Capture the cell that displays the provided text and extract its [X, Y] central coordinate. 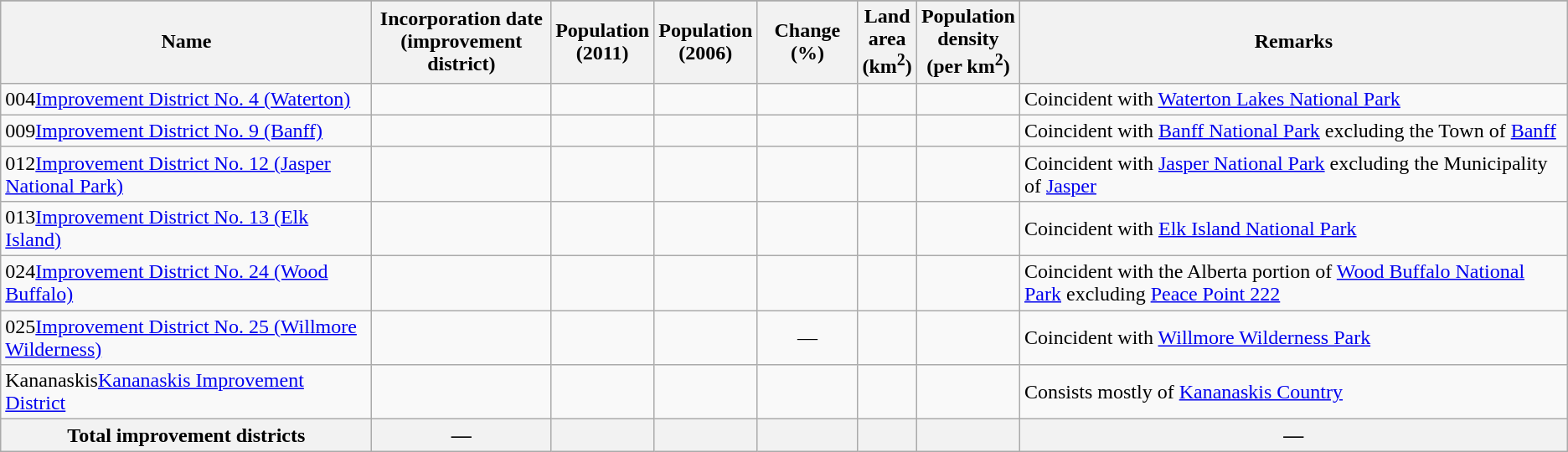
Consists mostly of Kananaskis Country [1293, 392]
Coincident with the Alberta portion of Wood Buffalo National Park excluding Peace Point 222 [1293, 283]
004Improvement District No. 4 (Waterton) [186, 99]
Coincident with Elk Island National Park [1293, 228]
Change (%) [807, 42]
Coincident with Banff National Park excluding the Town of Banff [1293, 131]
Landarea(km2) [887, 42]
Incorporation date(improvement district) [462, 42]
025Improvement District No. 25 (Willmore Wilderness) [186, 338]
024Improvement District No. 24 (Wood Buffalo) [186, 283]
013Improvement District No. 13 (Elk Island) [186, 228]
Coincident with Waterton Lakes National Park [1293, 99]
009Improvement District No. 9 (Banff) [186, 131]
KananaskisKananaskis Improvement District [186, 392]
Populationdensity(per km2) [968, 42]
Coincident with Jasper National Park excluding the Municipality of Jasper [1293, 174]
Name [186, 42]
Population(2006) [705, 42]
Total improvement districts [186, 435]
012Improvement District No. 12 (Jasper National Park) [186, 174]
Coincident with Willmore Wilderness Park [1293, 338]
Remarks [1293, 42]
Population(2011) [603, 42]
